Scan for the cell matching the given text and deliver its [x, y] coordinate at center. 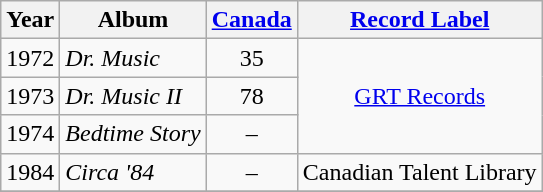
Dr. Music II [133, 96]
Canada [252, 20]
1984 [30, 172]
Year [30, 20]
Dr. Music [133, 58]
Bedtime Story [133, 134]
Canadian Talent Library [420, 172]
35 [252, 58]
78 [252, 96]
Circa '84 [133, 172]
Album [133, 20]
1974 [30, 134]
1972 [30, 58]
1973 [30, 96]
Record Label [420, 20]
GRT Records [420, 96]
